Provide the (X, Y) coordinate of the cell's center where the given text is located.  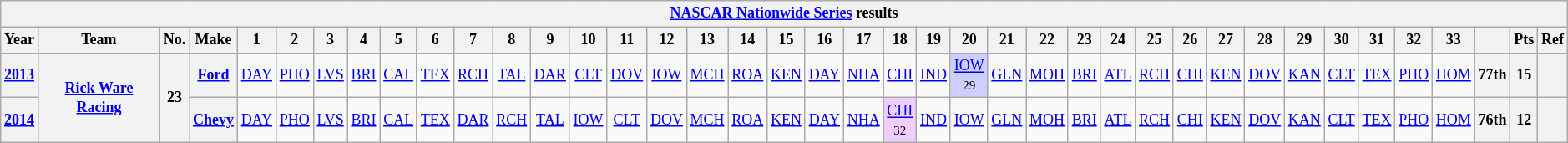
11 (627, 40)
Rick Ware Racing (99, 97)
2014 (20, 120)
Ford (214, 75)
24 (1118, 40)
Year (20, 40)
IOW29 (969, 75)
13 (707, 40)
6 (435, 40)
20 (969, 40)
7 (473, 40)
Pts (1525, 40)
25 (1155, 40)
27 (1226, 40)
22 (1047, 40)
CHI32 (900, 120)
26 (1190, 40)
14 (748, 40)
3 (331, 40)
Ref (1553, 40)
16 (824, 40)
NASCAR Nationwide Series results (784, 13)
77th (1493, 75)
21 (1007, 40)
4 (364, 40)
32 (1414, 40)
31 (1377, 40)
5 (399, 40)
1 (256, 40)
Make (214, 40)
8 (512, 40)
2 (294, 40)
Team (99, 40)
29 (1304, 40)
2013 (20, 75)
19 (933, 40)
10 (588, 40)
30 (1341, 40)
9 (551, 40)
No. (174, 40)
28 (1265, 40)
33 (1454, 40)
18 (900, 40)
76th (1493, 120)
17 (863, 40)
Chevy (214, 120)
